Detect which cell encompasses the target text, then output its (X, Y) center coordinate. 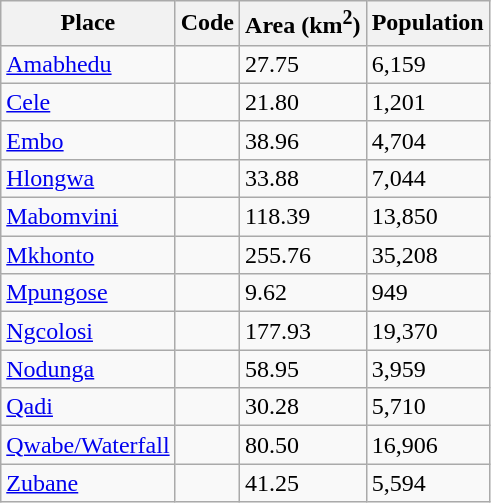
Amabhedu (88, 64)
949 (428, 293)
5,594 (428, 483)
Zubane (88, 483)
7,044 (428, 178)
255.76 (304, 255)
Mpungose (88, 293)
5,710 (428, 407)
Ngcolosi (88, 331)
9.62 (304, 293)
Cele (88, 102)
30.28 (304, 407)
13,850 (428, 217)
177.93 (304, 331)
Embo (88, 140)
Mkhonto (88, 255)
3,959 (428, 369)
Qadi (88, 407)
27.75 (304, 64)
58.95 (304, 369)
Area (km2) (304, 24)
38.96 (304, 140)
16,906 (428, 445)
35,208 (428, 255)
Place (88, 24)
41.25 (304, 483)
Mabomvini (88, 217)
4,704 (428, 140)
Code (207, 24)
1,201 (428, 102)
Hlongwa (88, 178)
Qwabe/Waterfall (88, 445)
19,370 (428, 331)
6,159 (428, 64)
118.39 (304, 217)
21.80 (304, 102)
Population (428, 24)
Nodunga (88, 369)
80.50 (304, 445)
33.88 (304, 178)
